Find where the given text appears and provide that cell's center as [x, y] coordinate. 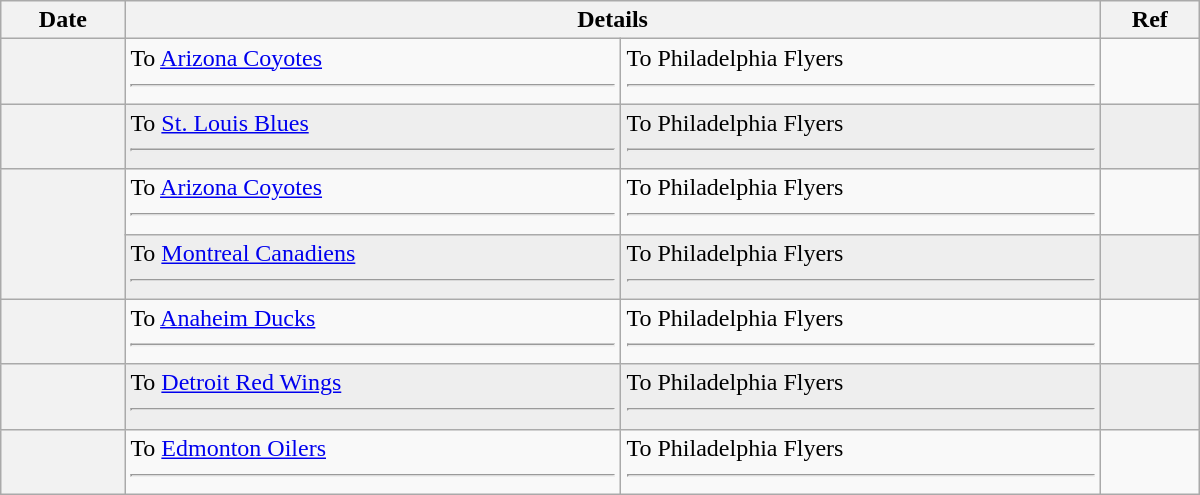
To Montreal Canadiens [373, 266]
To Detroit Red Wings [373, 396]
To St. Louis Blues [373, 136]
Date [63, 20]
To Edmonton Oilers [373, 462]
To Anaheim Ducks [373, 332]
Ref [1150, 20]
Details [612, 20]
